Find where the given text appears and provide that cell's center as (X, Y) coordinate. 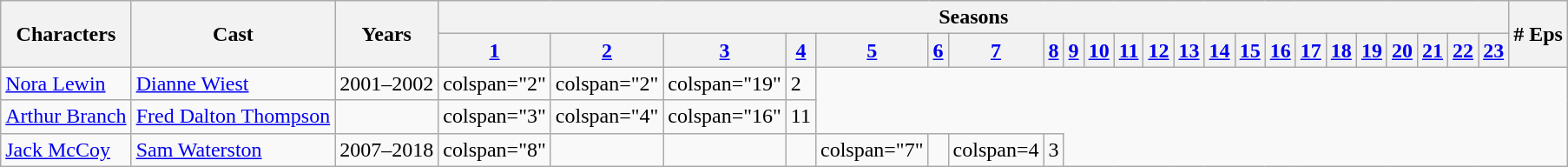
colspan="19" (725, 83)
5 (872, 50)
15 (1250, 50)
12 (1158, 50)
colspan="8" (495, 150)
17 (1311, 50)
23 (1493, 50)
6 (938, 50)
# Eps (1538, 34)
1 (495, 50)
Dianne Wiest (233, 83)
Nora Lewin (66, 83)
Cast (233, 34)
9 (1073, 50)
Arthur Branch (66, 117)
20 (1401, 50)
14 (1219, 50)
colspan="3" (495, 117)
colspan="4" (607, 117)
colspan="16" (725, 117)
Characters (66, 34)
8 (1054, 50)
21 (1433, 50)
Jack McCoy (66, 150)
4 (800, 50)
colspan=4 (996, 150)
colspan="7" (872, 150)
2007–2018 (387, 150)
16 (1280, 50)
Years (387, 34)
2001–2002 (387, 83)
19 (1372, 50)
Sam Waterston (233, 150)
13 (1189, 50)
22 (1464, 50)
Fred Dalton Thompson (233, 117)
7 (996, 50)
10 (1099, 50)
Seasons (974, 17)
18 (1341, 50)
